Extract the [x, y] coordinate from the center of the cell holding the provided text.  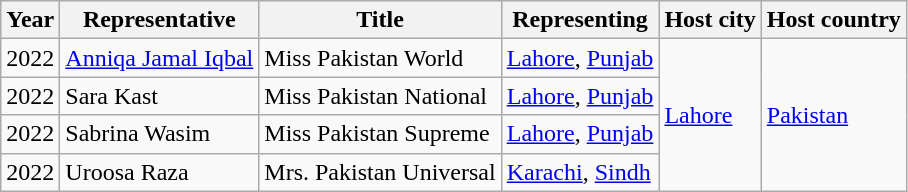
Miss Pakistan National [380, 96]
Host city [710, 20]
Miss Pakistan Supreme [380, 134]
Host country [834, 20]
Representing [580, 20]
Uroosa Raza [160, 172]
Mrs. Pakistan Universal [380, 172]
Miss Pakistan World [380, 58]
Lahore [710, 115]
Title [380, 20]
Anniqa Jamal Iqbal [160, 58]
Representative [160, 20]
Sara Kast [160, 96]
Sabrina Wasim [160, 134]
Year [30, 20]
Pakistan [834, 115]
Karachi, Sindh [580, 172]
